Output the (X, Y) coordinate of the center of the cell containing the given text.  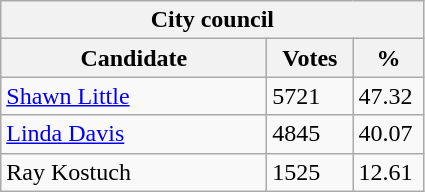
Linda Davis (134, 134)
Votes (310, 58)
% (388, 58)
City council (212, 20)
47.32 (388, 96)
Shawn Little (134, 96)
Ray Kostuch (134, 172)
Candidate (134, 58)
40.07 (388, 134)
4845 (310, 134)
1525 (310, 172)
5721 (310, 96)
12.61 (388, 172)
